Scan for the cell matching the given text and deliver its [X, Y] coordinate at center. 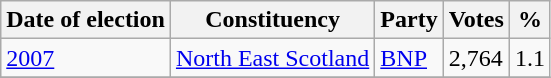
1.1 [530, 58]
North East Scotland [272, 58]
% [530, 20]
Party [409, 20]
2007 [86, 58]
Constituency [272, 20]
Date of election [86, 20]
2,764 [476, 58]
BNP [409, 58]
Votes [476, 20]
